Pinpoint the cell where the given text exists, returning its (x, y) midpoint coordinate. 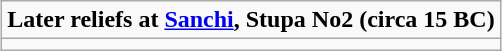
Later reliefs at Sanchi, Stupa No2 (circa 15 BC) (251, 20)
